Locate the cell with the specified text and output its (X, Y) center coordinate. 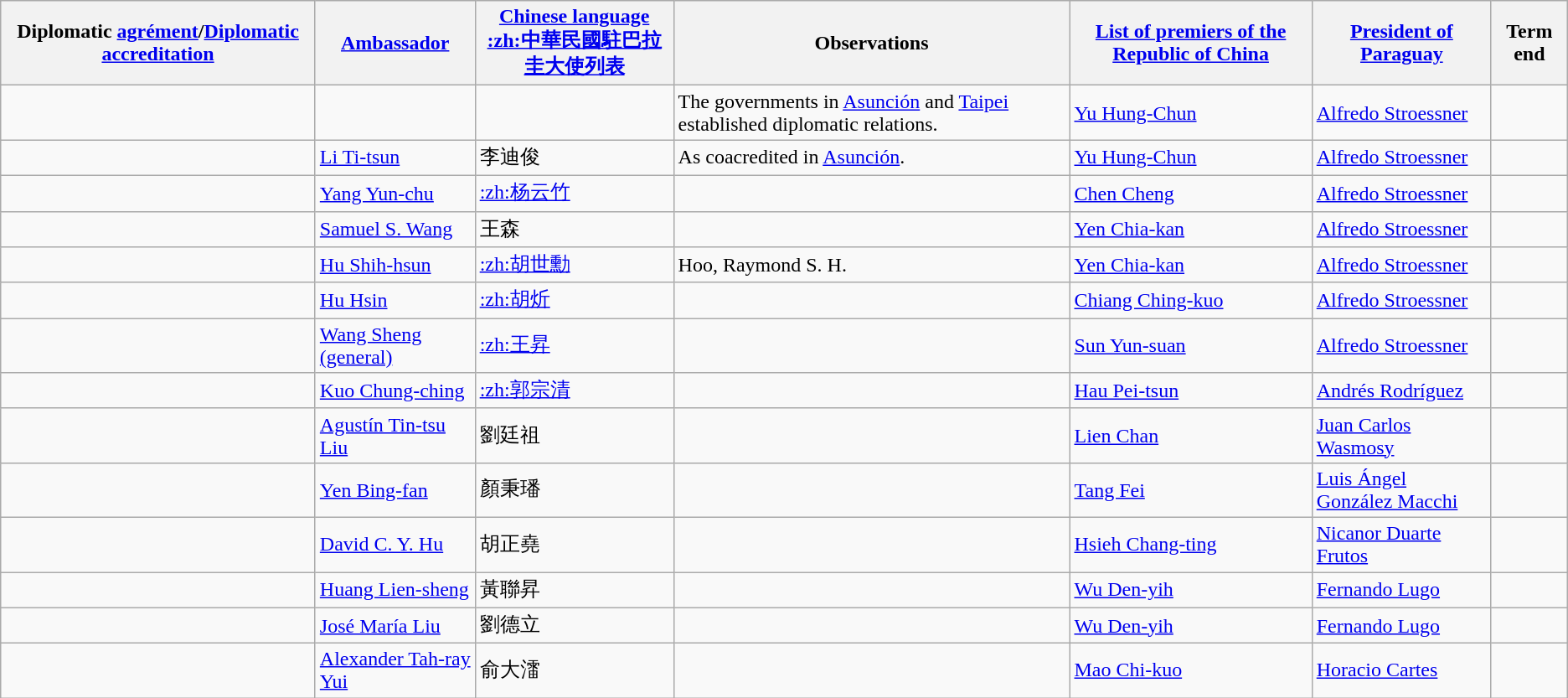
劉德立 (575, 625)
Horacio Cartes (1401, 670)
Lien Chan (1191, 436)
Diplomatic agrément/Diplomatic accreditation (158, 44)
俞大㵢 (575, 670)
Yang Yun-chu (395, 193)
劉廷祖 (575, 436)
:zh:王昇 (575, 345)
:zh:郭宗清 (575, 390)
王森 (575, 230)
Observations (871, 44)
Mao Chi-kuo (1191, 670)
As coacredited in Asunción. (871, 158)
顏秉璠 (575, 489)
Tang Fei (1191, 489)
Juan Carlos Wasmosy (1401, 436)
Huang Lien-sheng (395, 590)
Sun Yun-suan (1191, 345)
José María Liu (395, 625)
Nicanor Duarte Frutos (1401, 545)
Agustín Tin-tsu Liu (395, 436)
Term end (1529, 44)
List of premiers of the Republic of China (1191, 44)
Hu Shih-hsun (395, 265)
Kuo Chung-ching (395, 390)
Chinese language:zh:中華民國駐巴拉圭大使列表 (575, 44)
Wang Sheng (general) (395, 345)
Yen Bing-fan (395, 489)
Hoo, Raymond S. H. (871, 265)
Hsieh Chang-ting (1191, 545)
Samuel S. Wang (395, 230)
李迪俊 (575, 158)
Hu Hsin (395, 300)
:zh:胡世勳 (575, 265)
Chen Cheng (1191, 193)
Andrés Rodríguez (1401, 390)
黃聯昇 (575, 590)
Hau Pei-tsun (1191, 390)
Li Ti-tsun (395, 158)
Alexander Tah-ray Yui (395, 670)
胡正堯 (575, 545)
Chiang Ching-kuo (1191, 300)
The governments in Asunción and Taipei established diplomatic relations. (871, 112)
David C. Y. Hu (395, 545)
President of Paraguay (1401, 44)
Ambassador (395, 44)
Luis Ángel González Macchi (1401, 489)
:zh:杨云竹 (575, 193)
:zh:胡炘 (575, 300)
